Capture the cell that displays the provided text and extract its (x, y) central coordinate. 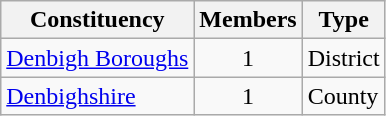
County (344, 96)
District (344, 58)
Denbigh Boroughs (98, 58)
Members (248, 20)
Type (344, 20)
Constituency (98, 20)
Denbighshire (98, 96)
